Provide the [x, y] coordinate of the cell's center where the given text is located.  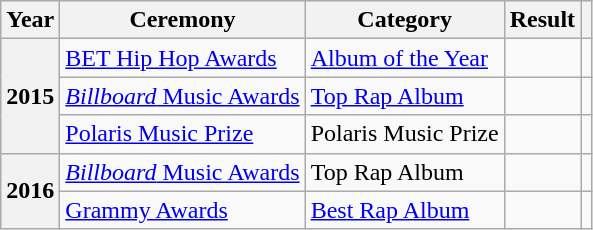
Ceremony [182, 20]
Grammy Awards [182, 210]
Category [404, 20]
Best Rap Album [404, 210]
BET Hip Hop Awards [182, 58]
Year [30, 20]
2016 [30, 191]
2015 [30, 96]
Album of the Year [404, 58]
Result [542, 20]
